Search for the cell housing the specified text and yield its (X, Y) center coordinate. 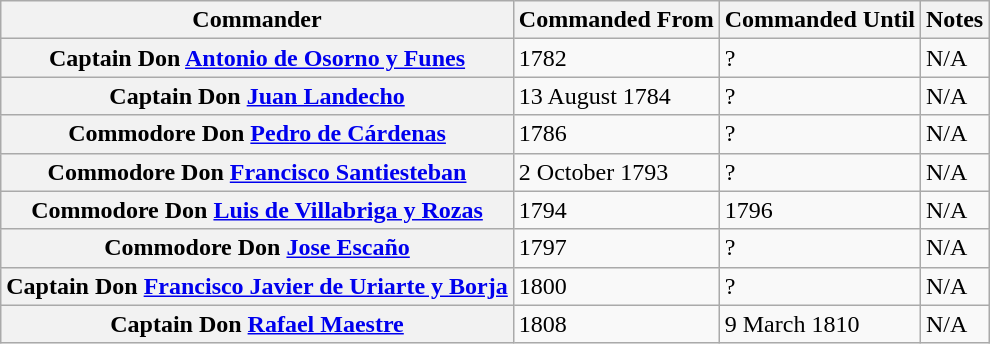
Commodore Don Pedro de Cárdenas (258, 134)
Captain Don Juan Landecho (258, 96)
Captain Don Antonio de Osorno y Funes (258, 58)
1797 (616, 248)
Commodore Don Jose Escaño (258, 248)
Notes (954, 20)
1794 (616, 210)
Commodore Don Francisco Santiesteban (258, 172)
Commodore Don Luis de Villabriga y Rozas (258, 210)
9 March 1810 (820, 324)
1808 (616, 324)
2 October 1793 (616, 172)
1800 (616, 286)
13 August 1784 (616, 96)
1796 (820, 210)
1786 (616, 134)
1782 (616, 58)
Commanded Until (820, 20)
Commanded From (616, 20)
Commander (258, 20)
Captain Don Francisco Javier de Uriarte y Borja (258, 286)
Captain Don Rafael Maestre (258, 324)
